Return [X, Y] of the center of cell containing provided text 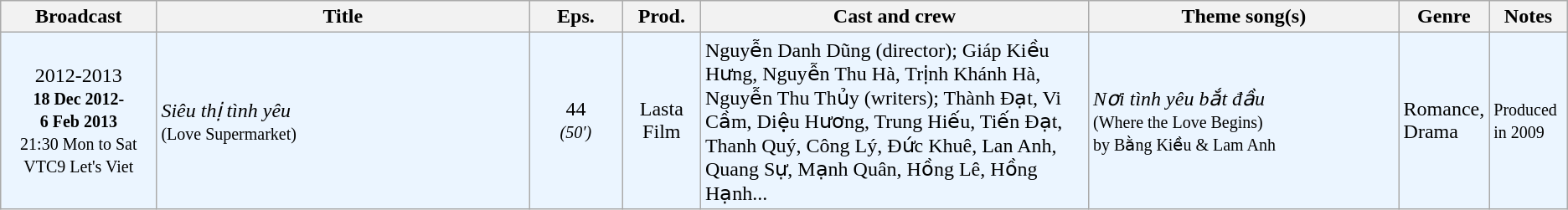
Produced in 2009 [1529, 120]
Eps. [576, 17]
Notes [1529, 17]
Cast and crew [895, 17]
Siêu thị tình yêu (Love Supermarket) [343, 120]
44(50′) [576, 120]
2012-201318 Dec 2012-6 Feb 201321:30 Mon to SatVTC9 Let's Viet [79, 120]
Title [343, 17]
Romance, Drama [1444, 120]
Theme song(s) [1244, 17]
Broadcast [79, 17]
Nơi tình yêu bắt đầu(Where the Love Begins)by Bằng Kiều & Lam Anh [1244, 120]
Prod. [662, 17]
Genre [1444, 17]
Lasta Film [662, 120]
